For the text-containing cell, return its midpoint in (X, Y) coordinate format. 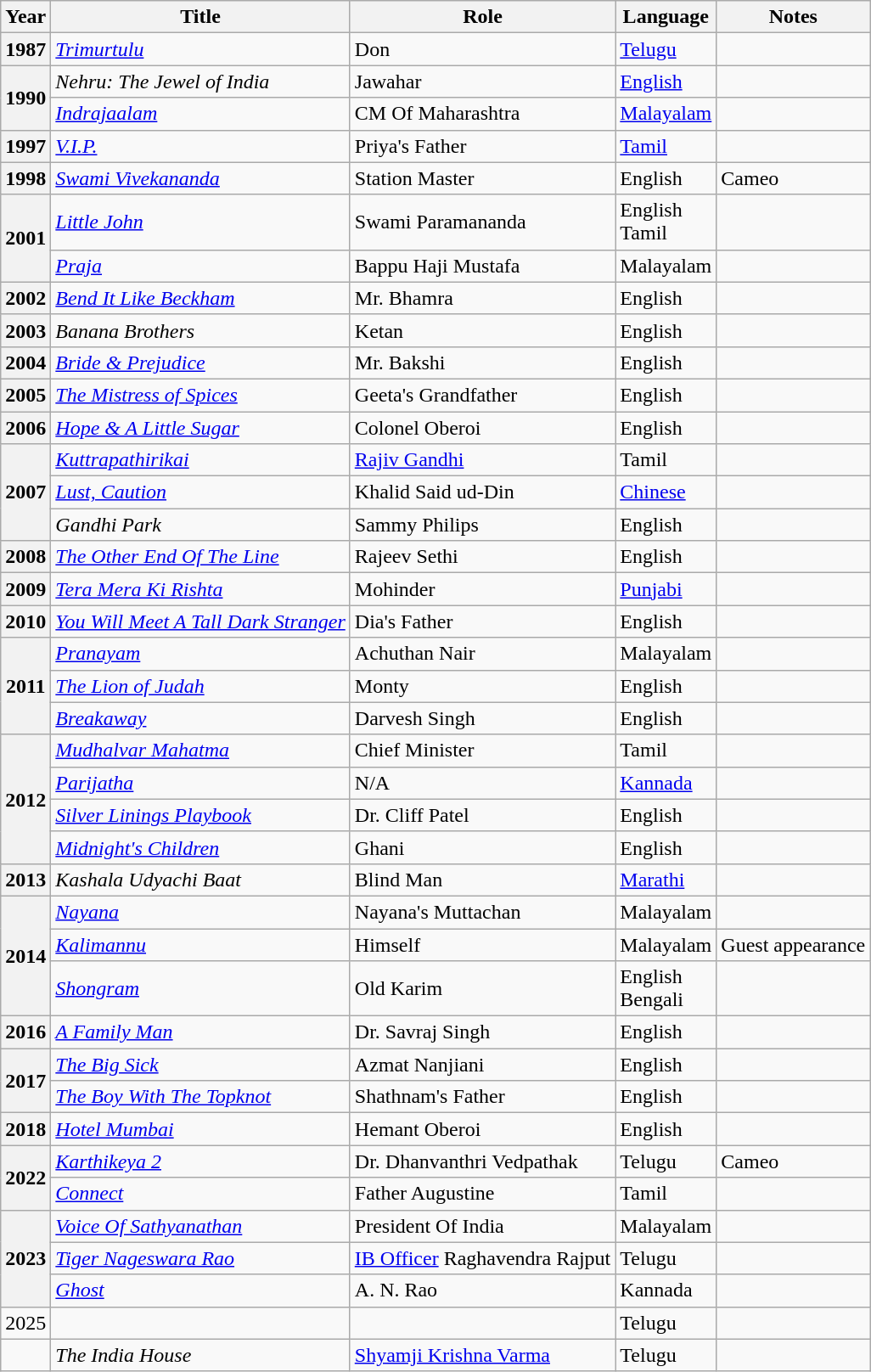
The Boy With The Topknot (200, 1097)
Khalid Said ud-Din (482, 492)
Tiger Nageswara Rao (200, 1258)
Azmat Nanjiani (482, 1065)
Mudhalvar Mahatma (200, 751)
Chinese (666, 492)
Hemant Oberoi (482, 1129)
Ketan (482, 330)
Bride & Prejudice (200, 363)
Darvesh Singh (482, 718)
Don (482, 49)
Mr. Bakshi (482, 363)
2011 (25, 686)
Dr. Dhanvanthri Vedpathak (482, 1161)
Indrajaalam (200, 114)
Monty (482, 686)
Sammy Philips (482, 525)
2010 (25, 621)
CM Of Maharashtra (482, 114)
2008 (25, 557)
A. N. Rao (482, 1290)
2007 (25, 492)
The India House (200, 1355)
Marathi (666, 880)
Voice Of Sathyanathan (200, 1226)
Breakaway (200, 718)
2016 (25, 1032)
Connect (200, 1194)
Nehru: The Jewel of India (200, 82)
Notes (793, 17)
Chief Minister (482, 751)
2001 (25, 238)
The Mistress of Spices (200, 395)
Year (25, 17)
Hotel Mumbai (200, 1129)
President Of India (482, 1226)
2017 (25, 1081)
2005 (25, 395)
Ghost (200, 1290)
Tera Mera Ki Rishta (200, 589)
2009 (25, 589)
Gandhi Park (200, 525)
Swami Vivekananda (200, 178)
2025 (25, 1323)
Geeta's Grandfather (482, 395)
Priya's Father (482, 146)
Jawahar (482, 82)
EnglishTamil (666, 222)
Parijatha (200, 783)
Role (482, 17)
Mr. Bhamra (482, 298)
The Lion of Judah (200, 686)
Nayana (200, 912)
Title (200, 17)
Old Karim (482, 988)
Kashala Udyachi Baat (200, 880)
Bend It Like Beckham (200, 298)
EnglishBengali (666, 988)
Punjabi (666, 589)
Kalimannu (200, 945)
Station Master (482, 178)
Dia's Father (482, 621)
The Other End Of The Line (200, 557)
1997 (25, 146)
2012 (25, 799)
2014 (25, 956)
Swami Paramananda (482, 222)
You Will Meet A Tall Dark Stranger (200, 621)
Rajiv Gandhi (482, 460)
Shyamji Krishna Varma (482, 1355)
Hope & A Little Sugar (200, 427)
Lust, Caution (200, 492)
Rajeev Sethi (482, 557)
V.I.P. (200, 146)
Silver Linings Playbook (200, 815)
Himself (482, 945)
2018 (25, 1129)
2023 (25, 1258)
Guest appearance (793, 945)
Little John (200, 222)
Achuthan Nair (482, 654)
1990 (25, 98)
Ghani (482, 847)
Colonel Oberoi (482, 427)
Trimurtulu (200, 49)
Dr. Savraj Singh (482, 1032)
2003 (25, 330)
Karthikeya 2 (200, 1161)
1998 (25, 178)
Kuttrapathirikai (200, 460)
1987 (25, 49)
2002 (25, 298)
IB Officer Raghavendra Rajput (482, 1258)
Dr. Cliff Patel (482, 815)
Nayana's Muttachan (482, 912)
Banana Brothers (200, 330)
Bappu Haji Mustafa (482, 266)
2004 (25, 363)
Father Augustine (482, 1194)
N/A (482, 783)
Midnight's Children (200, 847)
Pranayam (200, 654)
Praja (200, 266)
2006 (25, 427)
Blind Man (482, 880)
Mohinder (482, 589)
The Big Sick (200, 1065)
2013 (25, 880)
Language (666, 17)
2022 (25, 1178)
Shongram (200, 988)
A Family Man (200, 1032)
Shathnam's Father (482, 1097)
